Find where the given text appears and provide that cell's center as [x, y] coordinate. 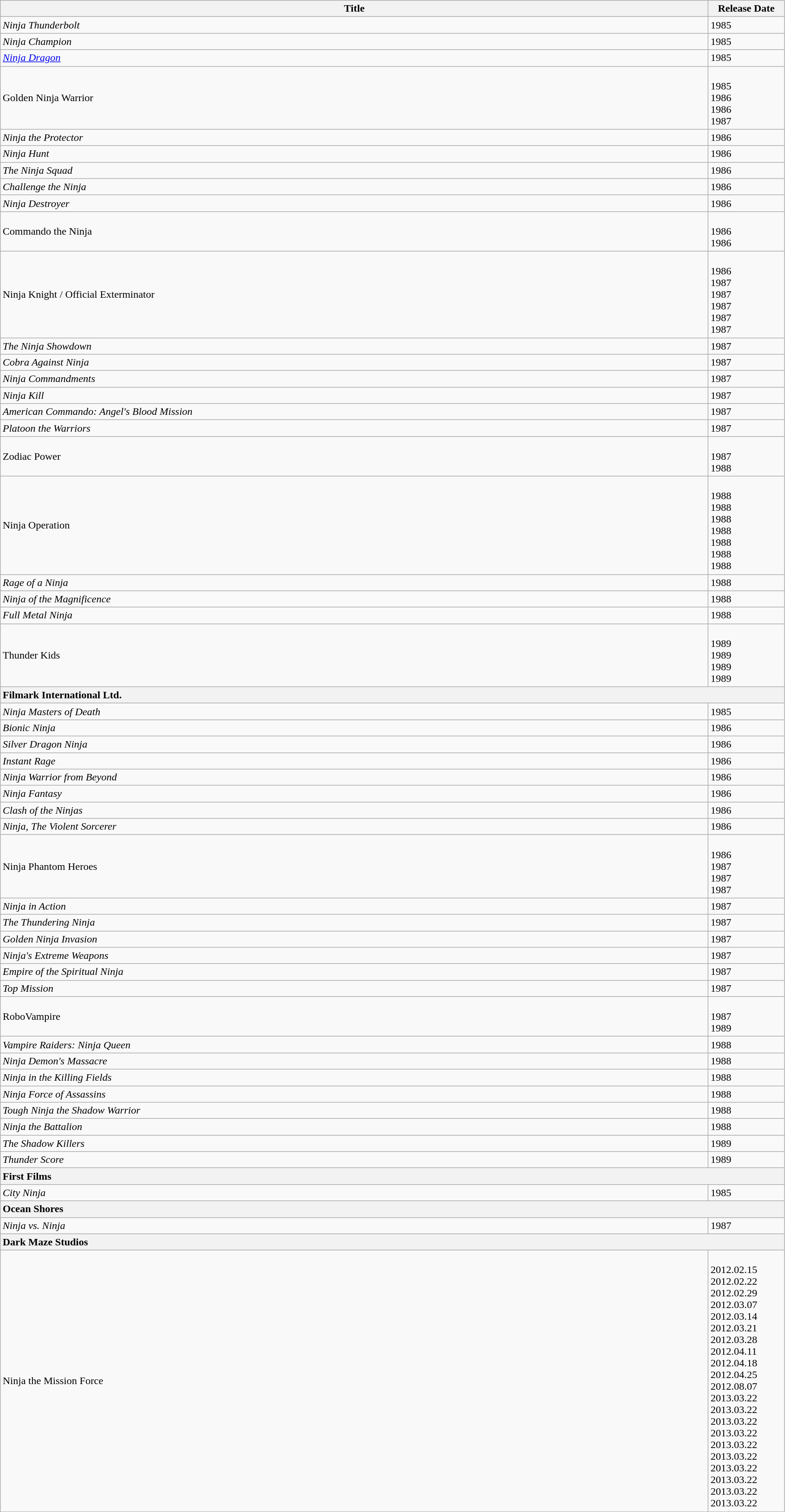
Empire of the Spiritual Ninja [354, 972]
Ninja Hunt [354, 154]
Dark Maze Studios [392, 1242]
Ninja Champion [354, 41]
1985198619861987 [746, 98]
Rage of a Ninja [354, 583]
The Ninja Squad [354, 170]
Challenge the Ninja [354, 187]
Tough Ninja the Shadow Warrior [354, 1111]
Ninja Phantom Heroes [354, 866]
Ninja the Protector [354, 137]
Ninja Kill [354, 395]
19861986 [746, 231]
Thunder Kids [354, 655]
Ninja Warrior from Beyond [354, 777]
Golden Ninja Warrior [354, 98]
19871989 [746, 1016]
Ninja the Mission Force [354, 1381]
Release Date [746, 9]
Ninja Force of Assassins [354, 1094]
Silver Dragon Ninja [354, 744]
19871988 [746, 456]
Ninja Operation [354, 525]
Ninja Masters of Death [354, 711]
Commando the Ninja [354, 231]
American Commando: Angel's Blood Mission [354, 412]
Ninja of the Magnificence [354, 599]
1988198819881988198819881988 [746, 525]
198619871987198719871987 [746, 294]
Full Metal Ninja [354, 615]
Ocean Shores [392, 1209]
RoboVampire [354, 1016]
Zodiac Power [354, 456]
Instant Rage [354, 761]
Cobra Against Ninja [354, 363]
Filmark International Ltd. [392, 695]
First Films [392, 1176]
Platoon the Warriors [354, 428]
Top Mission [354, 988]
Title [354, 9]
City Ninja [354, 1193]
The Thundering Ninja [354, 923]
Ninja Dragon [354, 58]
Ninja Destroyer [354, 203]
Ninja, The Violent Sorcerer [354, 827]
Ninja Knight / Official Exterminator [354, 294]
Thunder Score [354, 1160]
Ninja Fantasy [354, 794]
The Ninja Showdown [354, 346]
Ninja's Extreme Weapons [354, 955]
Vampire Raiders: Ninja Queen [354, 1044]
Ninja in the Killing Fields [354, 1077]
Clash of the Ninjas [354, 810]
Ninja in Action [354, 906]
Ninja Demon's Massacre [354, 1061]
The Shadow Killers [354, 1143]
Bionic Ninja [354, 728]
1986198719871987 [746, 866]
Ninja Thunderbolt [354, 25]
Ninja Commandments [354, 379]
1989198919891989 [746, 655]
Ninja the Battalion [354, 1127]
Ninja vs. Ninja [354, 1226]
Golden Ninja Invasion [354, 939]
